Provide the [x, y] coordinate of the cell's center where the given text is located.  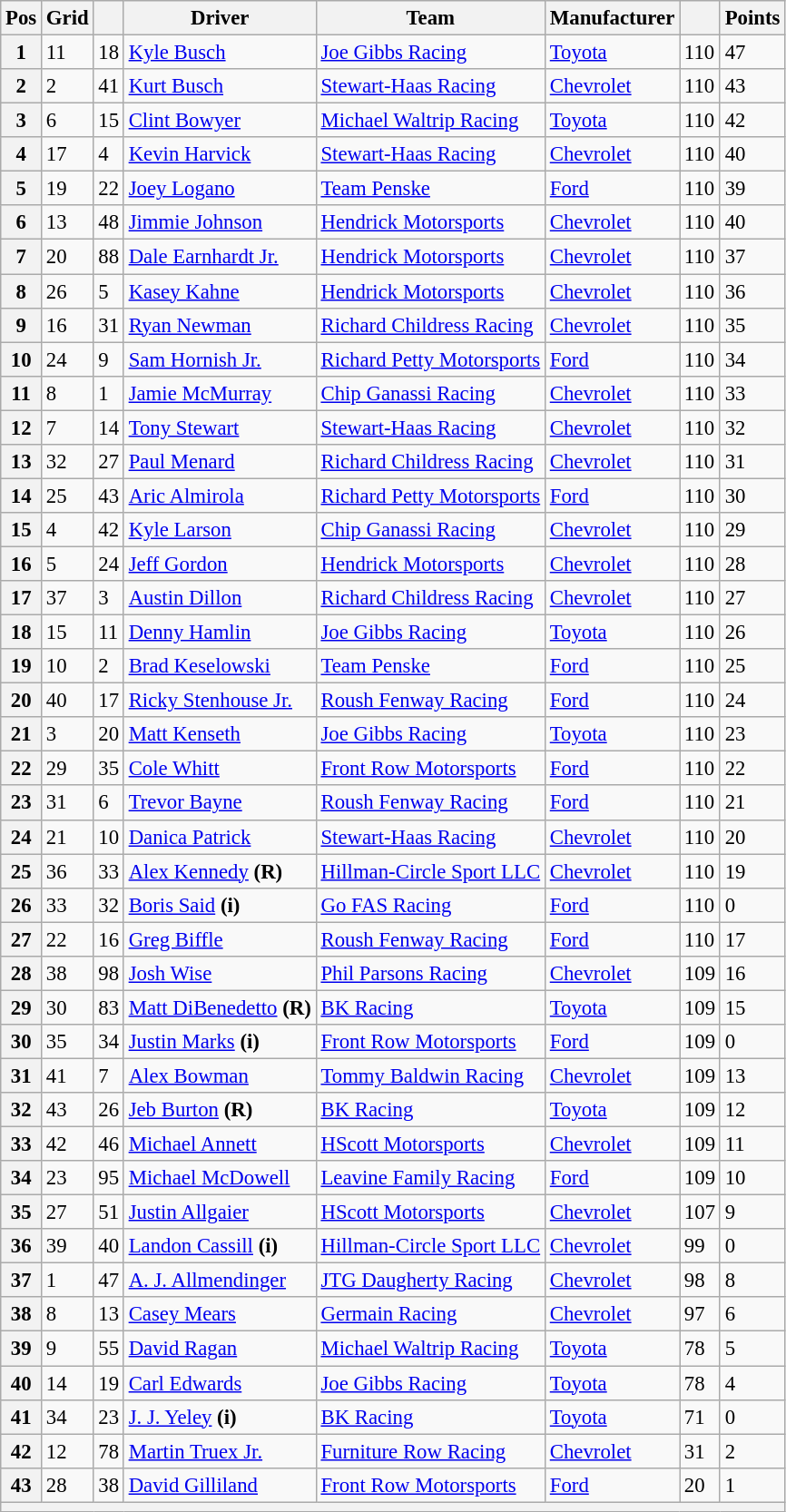
Carl Edwards [220, 1383]
Kyle Larson [220, 530]
51 [109, 1213]
Paul Menard [220, 462]
Jimmie Johnson [220, 222]
Points [752, 18]
107 [701, 1213]
Casey Mears [220, 1315]
Dale Earnhardt Jr. [220, 257]
Phil Parsons Racing [430, 974]
JTG Daugherty Racing [430, 1281]
Alex Kennedy (R) [220, 871]
Clint Bowyer [220, 121]
J. J. Yeley (i) [220, 1417]
Tony Stewart [220, 427]
Austin Dillon [220, 598]
Leavine Family Racing [430, 1178]
Furniture Row Racing [430, 1451]
Manufacturer [612, 18]
Grid [67, 18]
Kyle Busch [220, 53]
Denny Hamlin [220, 633]
Brad Keselowski [220, 666]
Ricky Stenhouse Jr. [220, 701]
Martin Truex Jr. [220, 1451]
99 [701, 1246]
Driver [220, 18]
95 [109, 1178]
Trevor Bayne [220, 803]
Cole Whitt [220, 769]
Justin Marks (i) [220, 1042]
Landon Cassill (i) [220, 1246]
97 [701, 1315]
A. J. Allmendinger [220, 1281]
Jeff Gordon [220, 564]
Go FAS Racing [430, 905]
Pos [22, 18]
Joey Logano [220, 189]
David Ragan [220, 1349]
Danica Patrick [220, 837]
83 [109, 1007]
46 [109, 1144]
Aric Almirola [220, 496]
Matt Kenseth [220, 734]
Germain Racing [430, 1315]
Alex Bowman [220, 1075]
Greg Biffle [220, 939]
Justin Allgaier [220, 1213]
71 [701, 1417]
Sam Hornish Jr. [220, 359]
Kevin Harvick [220, 154]
David Gilliland [220, 1485]
Michael McDowell [220, 1178]
Kurt Busch [220, 86]
88 [109, 257]
55 [109, 1349]
Jamie McMurray [220, 393]
Kasey Kahne [220, 291]
Boris Said (i) [220, 905]
Ryan Newman [220, 325]
Jeb Burton (R) [220, 1110]
Michael Annett [220, 1144]
48 [109, 222]
Matt DiBenedetto (R) [220, 1007]
Tommy Baldwin Racing [430, 1075]
Team [430, 18]
Josh Wise [220, 974]
